Detect which cell encompasses the target text, then output its (x, y) center coordinate. 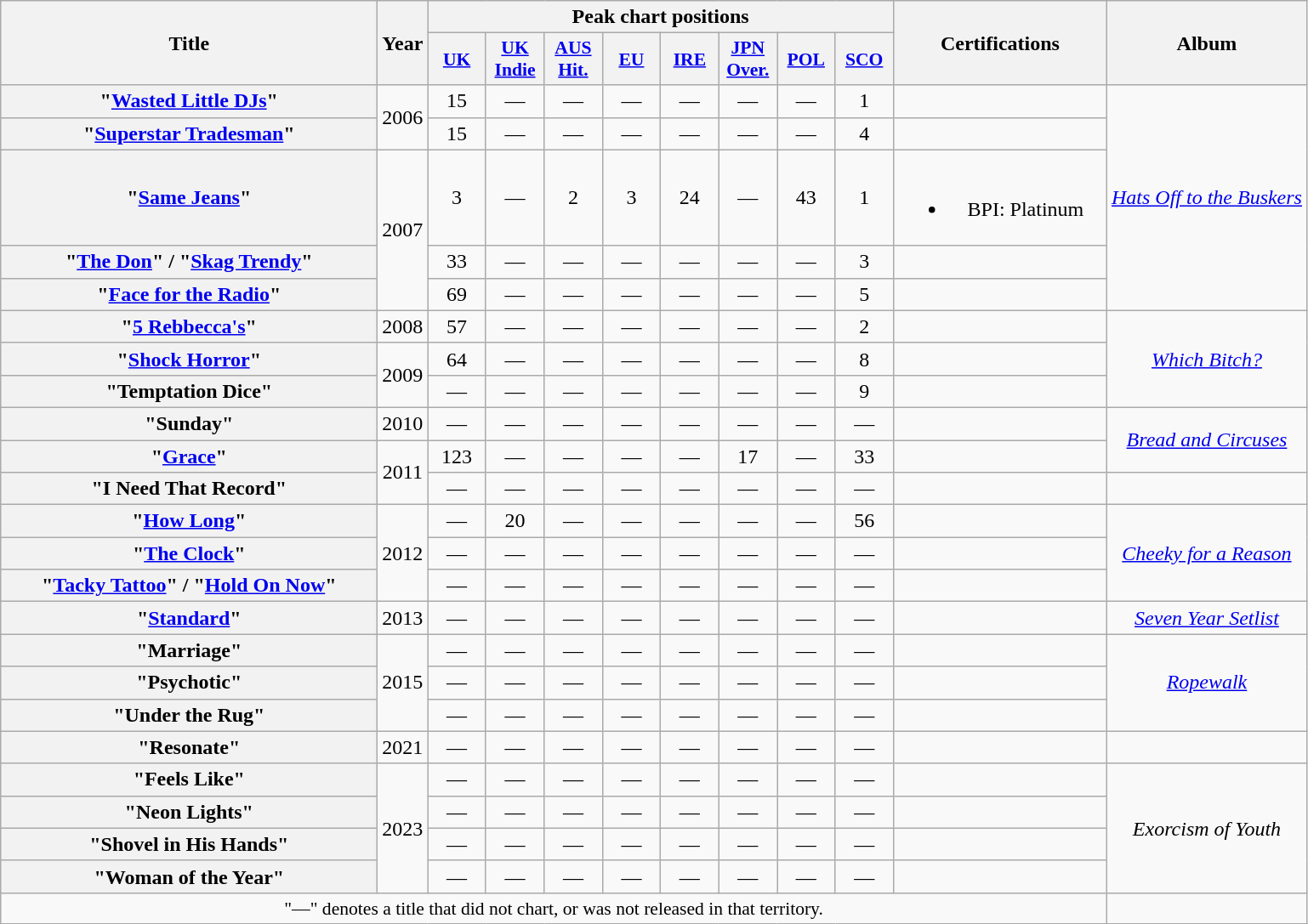
2023 (403, 828)
5 (864, 294)
2008 (403, 326)
POL (806, 60)
43 (806, 197)
"Sunday" (189, 423)
"How Long" (189, 521)
IRE (690, 60)
BPI: Platinum (1000, 197)
Album (1206, 43)
"Same Jeans" (189, 197)
EU (631, 60)
AUSHit. (573, 60)
57 (457, 326)
UK (457, 60)
"Marriage" (189, 650)
2013 (403, 618)
"Psychotic" (189, 683)
"The Don" / "Skag Trendy" (189, 262)
Hats Off to the Buskers (1206, 197)
2010 (403, 423)
"The Clock" (189, 553)
Seven Year Setlist (1206, 618)
"Standard" (189, 618)
24 (690, 197)
"Feels Like" (189, 779)
20 (515, 521)
"Shock Horror" (189, 359)
"Neon Lights" (189, 812)
"Grace" (189, 456)
Bread and Circuses (1206, 439)
"Woman of the Year" (189, 876)
"Temptation Dice" (189, 391)
Peak chart positions (661, 17)
64 (457, 359)
2006 (403, 117)
Cheeky for a Reason (1206, 553)
"Resonate" (189, 747)
"Superstar Tradesman" (189, 133)
8 (864, 359)
"—" denotes a title that did not chart, or was not released in that territory. (554, 908)
2007 (403, 230)
JPNOver. (748, 60)
Which Bitch? (1206, 359)
"Under the Rug" (189, 715)
Year (403, 43)
9 (864, 391)
Ropewalk (1206, 683)
17 (748, 456)
4 (864, 133)
2015 (403, 683)
2011 (403, 473)
2012 (403, 553)
"Tacky Tattoo" / "Hold On Now" (189, 586)
2009 (403, 375)
69 (457, 294)
2021 (403, 747)
56 (864, 521)
UKIndie (515, 60)
"Face for the Radio" (189, 294)
"Wasted Little DJs" (189, 101)
"Shovel in His Hands" (189, 844)
SCO (864, 60)
"I Need That Record" (189, 489)
"5 Rebbecca's" (189, 326)
Exorcism of Youth (1206, 828)
123 (457, 456)
Title (189, 43)
Certifications (1000, 43)
